Find where the given text appears and provide that cell's center as [x, y] coordinate. 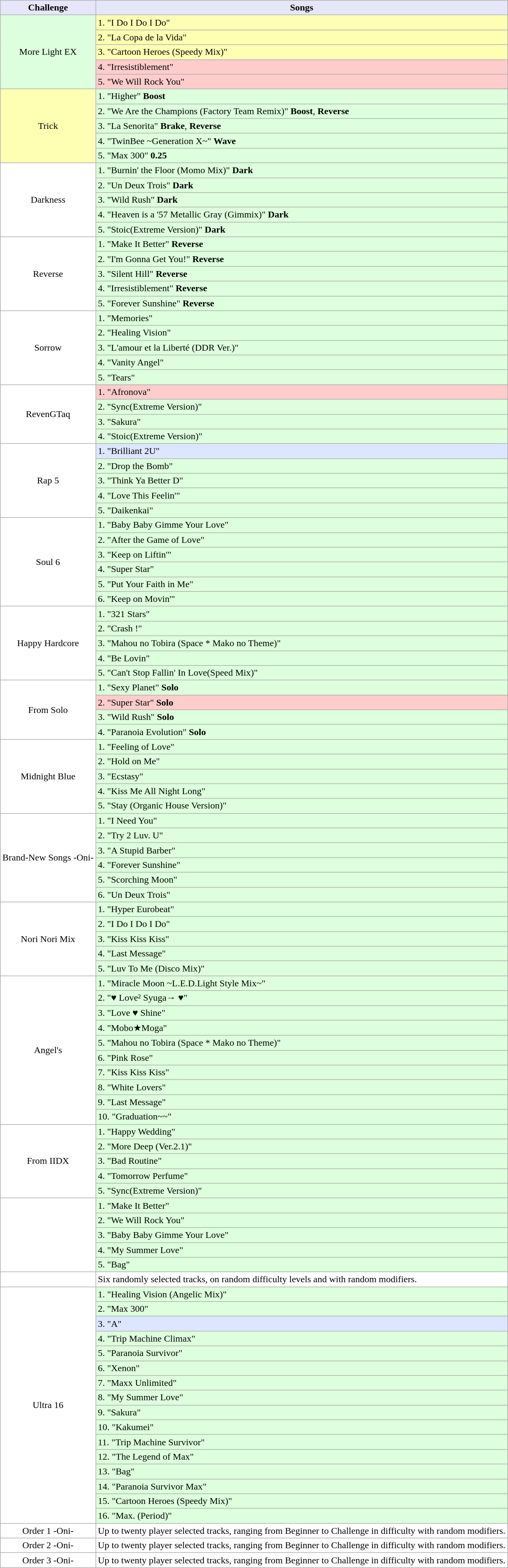
3. "L'amour et la Liberté (DDR Ver.)" [301, 348]
5. "Can't Stop Fallin' In Love(Speed Mix)" [301, 673]
8. "White Lovers" [301, 1087]
2. "Drop the Bomb" [301, 466]
Rap 5 [48, 481]
1. "Make It Better" [301, 1205]
Trick [48, 126]
2. "Super Star" Solo [301, 702]
3. "Mahou no Tobira (Space * Mako no Theme)" [301, 643]
Midnight Blue [48, 776]
Sorrow [48, 348]
4. "TwinBee ~Generation X~" Wave [301, 141]
15. "Cartoon Heroes (Speedy Mix)" [301, 1501]
Songs [301, 8]
1. "321 Stars" [301, 614]
4. "Irresistiblement" Reverse [301, 289]
Happy Hardcore [48, 643]
7. "Kiss Kiss Kiss" [301, 1073]
10. "Kakumei" [301, 1427]
1. "Burnin' the Floor (Momo Mix)" Dark [301, 170]
5. "Bag" [301, 1265]
Brand-New Songs -Oni- [48, 857]
9. "Last Message" [301, 1102]
5. "Stay (Organic House Version)" [301, 806]
1. "Make It Better" Reverse [301, 244]
From IIDX [48, 1161]
Angel's [48, 1050]
Order 2 -Oni- [48, 1545]
2. "Healing Vision" [301, 333]
2. "I'm Gonna Get You!" Reverse [301, 259]
4. "Be Lovin" [301, 658]
5. "Stoic(Extreme Version)" Dark [301, 229]
3. "La Senorita" Brake, Reverse [301, 126]
1. "I Need You" [301, 821]
5. "Tears" [301, 377]
4. "My Summer Love" [301, 1250]
1. "Higher" Boost [301, 96]
4. "Kiss Me All Night Long" [301, 791]
11. "Trip Machine Survivor" [301, 1442]
1. "Happy Wedding" [301, 1132]
3. "Think Ya Better D" [301, 481]
4. "Trip Machine Climax" [301, 1339]
1. "Memories" [301, 318]
5. "Put Your Faith in Me" [301, 584]
12. "The Legend of Max" [301, 1457]
3. "Keep on Liftin'" [301, 555]
1. "Miracle Moon ~L.E.D.Light Style Mix~" [301, 983]
3. "Silent Hill" Reverse [301, 274]
2. "We Will Rock You" [301, 1220]
2. "♥ Love² Syuga→ ♥" [301, 998]
2. "Sync(Extreme Version)" [301, 407]
3. "Sakura" [301, 421]
2. "Crash !" [301, 628]
Darkness [48, 200]
5. "Max 300" 0.25 [301, 155]
3. "Cartoon Heroes (Speedy Mix)" [301, 52]
1. "Afronova" [301, 392]
4. "Super Star" [301, 569]
6. "Un Deux Trois" [301, 894]
Six randomly selected tracks, on random difficulty levels and with random modifiers. [301, 1279]
5. "We Will Rock You" [301, 82]
2. "Hold on Me" [301, 761]
2. "We Are the Champions (Factory Team Remix)" Boost, Reverse [301, 111]
Order 1 -Oni- [48, 1531]
6. "Keep on Movin'" [301, 599]
1. "Baby Baby Gimme Your Love" [301, 525]
1. "Feeling of Love" [301, 747]
4. "Mobo★Moga" [301, 1028]
5. "Paranoia Survivor" [301, 1353]
5. "Daikenkai" [301, 510]
5. "Mahou no Tobira (Space * Mako no Theme)" [301, 1043]
13. "Bag" [301, 1471]
4. "Last Message" [301, 954]
5. "Sync(Extreme Version)" [301, 1191]
7. "Maxx Unlimited" [301, 1383]
3. "Love ♥ Shine" [301, 1013]
1. "Healing Vision (Angelic Mix)" [301, 1294]
5. "Luv To Me (Disco Mix)" [301, 968]
2. "More Deep (Ver.2.1)" [301, 1146]
3. "Kiss Kiss Kiss" [301, 939]
4. "Tomorrow Perfume" [301, 1176]
4. "Irresistiblement" [301, 67]
3. "Bad Routine" [301, 1161]
16. "Max. (Period)" [301, 1516]
1. "Hyper Eurobeat" [301, 909]
3. "Ecstasy" [301, 776]
Challenge [48, 8]
3. "A Stupid Barber" [301, 850]
1. "I Do I Do I Do" [301, 23]
3. "Wild Rush" Solo [301, 717]
5. "Forever Sunshine" Reverse [301, 303]
4. "Forever Sunshine" [301, 865]
2. "I Do I Do I Do" [301, 924]
4. "Heaven is a '57 Metallic Gray (Gimmix)" Dark [301, 215]
8. "My Summer Love" [301, 1398]
2. "Try 2 Luv. U" [301, 835]
From Solo [48, 710]
14. "Paranoia Survivor Max" [301, 1486]
Reverse [48, 274]
3. "A" [301, 1324]
4. "Stoic(Extreme Version)" [301, 436]
6. "Xenon" [301, 1368]
2. "La Copa de la Vida" [301, 37]
4. "Love This Feelin'" [301, 495]
3. "Wild Rush" Dark [301, 200]
5. "Scorching Moon" [301, 880]
1. "Brilliant 2U" [301, 451]
9. "Sakura" [301, 1412]
RevenGTaq [48, 414]
6. "Pink Rose" [301, 1058]
2. "Un Deux Trois" Dark [301, 185]
2. "After the Game of Love" [301, 540]
1. "Sexy Planet" Solo [301, 688]
More Light EX [48, 52]
Nori Nori Mix [48, 939]
2. "Max 300" [301, 1309]
4. "Paranoia Evolution" Solo [301, 732]
Ultra 16 [48, 1405]
Soul 6 [48, 562]
4. "Vanity Angel" [301, 362]
3. "Baby Baby Gimme Your Love" [301, 1235]
10. "Graduation~~" [301, 1117]
Order 3 -Oni- [48, 1560]
